From the cell containing the given text, extract its center point as (x, y) coordinate. 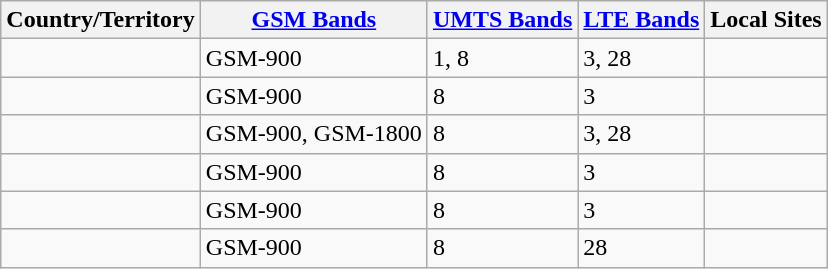
28 (642, 248)
1, 8 (502, 58)
Country/Territory (100, 20)
UMTS Bands (502, 20)
Local Sites (766, 20)
GSM-900, GSM-1800 (314, 134)
LTE Bands (642, 20)
GSM Bands (314, 20)
